Scan for the cell matching the given text and deliver its [X, Y] coordinate at center. 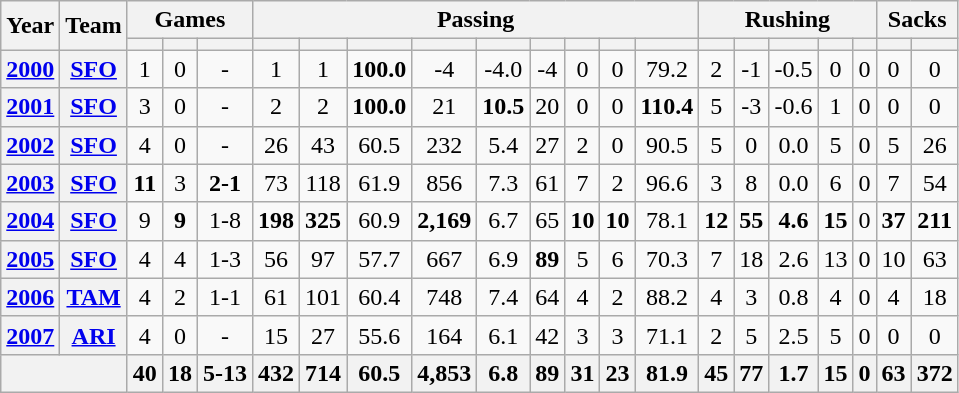
6.7 [504, 221]
110.4 [667, 107]
56 [276, 259]
2-1 [224, 183]
2.5 [794, 335]
2.6 [794, 259]
232 [444, 145]
37 [894, 221]
164 [444, 335]
71.1 [667, 335]
79.2 [667, 69]
-0.5 [794, 69]
Sacks [917, 20]
2005 [30, 259]
45 [716, 373]
6.8 [504, 373]
2001 [30, 107]
Year [30, 26]
7.3 [504, 183]
21 [444, 107]
1-8 [224, 221]
-0.6 [794, 107]
6.1 [504, 335]
11 [144, 183]
118 [324, 183]
23 [618, 373]
101 [324, 297]
Rushing [788, 20]
5-13 [224, 373]
1-1 [224, 297]
432 [276, 373]
90.5 [667, 145]
2002 [30, 145]
1.7 [794, 373]
-3 [752, 107]
40 [144, 373]
5.4 [504, 145]
4.6 [794, 221]
372 [934, 373]
856 [444, 183]
1-3 [224, 259]
6.9 [504, 259]
13 [836, 259]
198 [276, 221]
12 [716, 221]
43 [324, 145]
TAM [94, 297]
7.4 [504, 297]
57.7 [380, 259]
81.9 [667, 373]
77 [752, 373]
8 [752, 183]
667 [444, 259]
ARI [94, 335]
55.6 [380, 335]
64 [548, 297]
10.5 [504, 107]
714 [324, 373]
65 [548, 221]
0.8 [794, 297]
325 [324, 221]
Games [190, 20]
54 [934, 183]
60.9 [380, 221]
2000 [30, 69]
-4.0 [504, 69]
97 [324, 259]
88.2 [667, 297]
2003 [30, 183]
2006 [30, 297]
73 [276, 183]
2004 [30, 221]
55 [752, 221]
Team [94, 26]
-1 [752, 69]
70.3 [667, 259]
61.9 [380, 183]
78.1 [667, 221]
4,853 [444, 373]
31 [582, 373]
748 [444, 297]
20 [548, 107]
60.4 [380, 297]
2007 [30, 335]
Passing [476, 20]
96.6 [667, 183]
2,169 [444, 221]
211 [934, 221]
42 [548, 335]
